From the cell containing the given text, extract its center point as [x, y] coordinate. 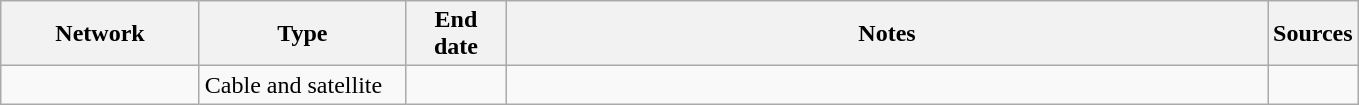
Cable and satellite [302, 85]
Type [302, 34]
End date [456, 34]
Network [100, 34]
Sources [1314, 34]
Notes [886, 34]
